Return [x, y] of the center of cell containing provided text 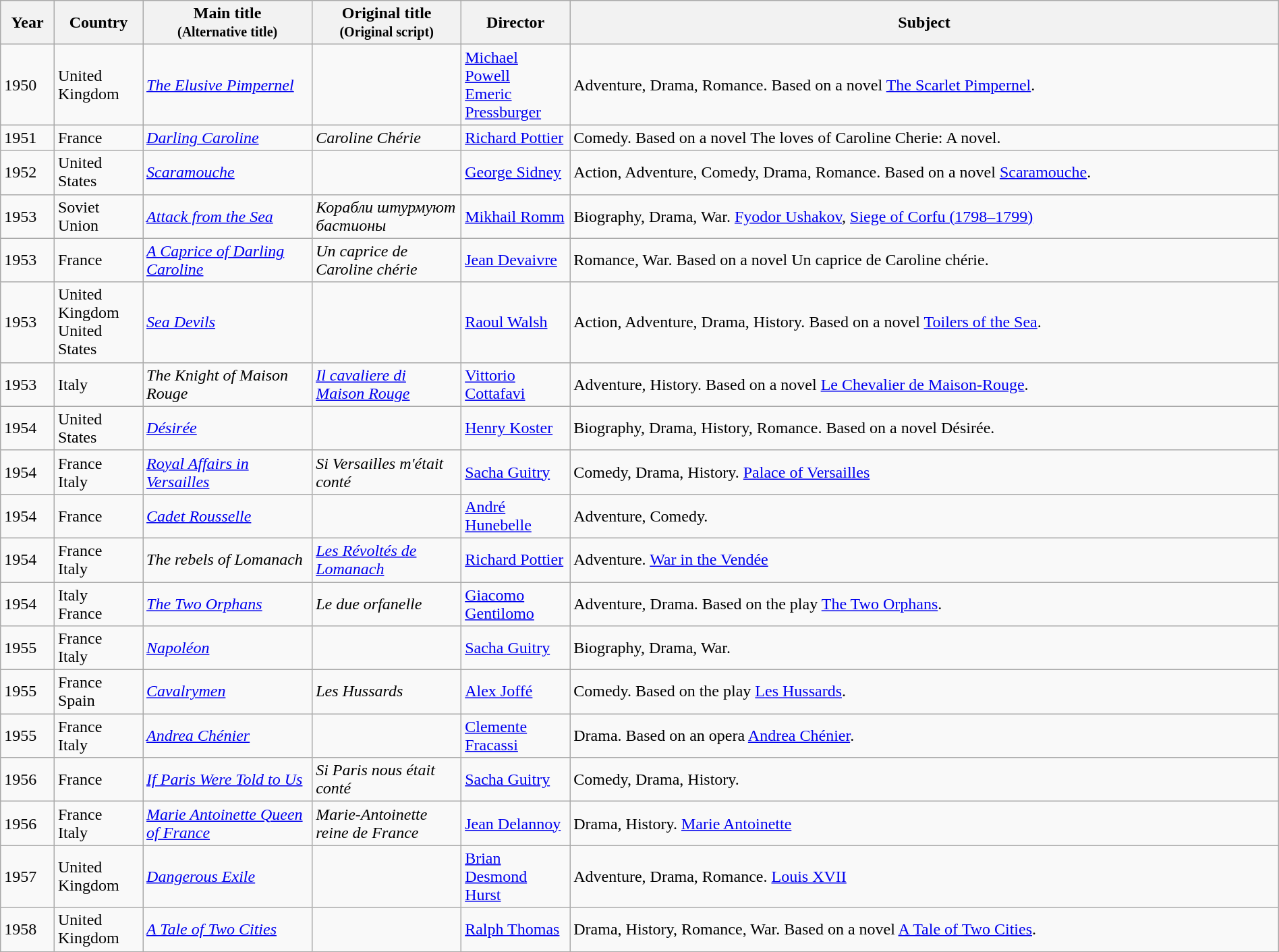
Romance, War. Based on a novel Un caprice de Caroline chérie. [924, 260]
The Elusive Pimpernel [228, 85]
Il cavaliere di Maison Rouge [387, 385]
Comedy. Based on the play Les Hussards. [924, 692]
Comedy, Drama, History. Palace of Versailles [924, 472]
Si Paris nous était conté [387, 780]
Napoléon [228, 648]
Alex Joffé [515, 692]
André Hunebelle [515, 515]
Drama, History. Marie Antoinette [924, 823]
Biography, Drama, War. Fyodor Ushakov, Siege of Corfu (1798–1799) [924, 216]
Cadet Rousselle [228, 515]
Country [98, 23]
Корабли штурмуют бастионы [387, 216]
George Sidney [515, 173]
The Knight of Maison Rouge [228, 385]
Henry Koster [515, 428]
Action, Adventure, Drama, History. Based on a novel Toilers of the Sea. [924, 323]
United KingdomUnited States [98, 323]
Brian Desmond Hurst [515, 876]
Comedy, Drama, History. [924, 780]
Vittorio Cottafavi [515, 385]
Main title(Alternative title) [228, 23]
1958 [28, 930]
1951 [28, 138]
Sea Devils [228, 323]
Caroline Chérie [387, 138]
Un caprice de Caroline chérie [387, 260]
Action, Adventure, Comedy, Drama, Romance. Based on a novel Scaramouche. [924, 173]
A Caprice of Darling Caroline [228, 260]
FranceSpain [98, 692]
Original title(Original script) [387, 23]
Marie-Antoinette reine de France [387, 823]
Italy [98, 385]
Le due orfanelle [387, 603]
Attack from the Sea [228, 216]
Biography, Drama, War. [924, 648]
1950 [28, 85]
Adventure, Drama, Romance. Based on a novel The Scarlet Pimpernel. [924, 85]
Royal Affairs in Versailles [228, 472]
The Two Orphans [228, 603]
Adventure. War in the Vendée [924, 560]
Clemente Fracassi [515, 735]
Désirée [228, 428]
The rebels of Lomanach [228, 560]
Andrea Chénier [228, 735]
Raoul Walsh [515, 323]
Michael PowellEmeric Pressburger [515, 85]
Ralph Thomas [515, 930]
1952 [28, 173]
Si Versailles m'était conté [387, 472]
1957 [28, 876]
Drama. Based on an opera Andrea Chénier. [924, 735]
Comedy. Based on a novel The loves of Caroline Cherie: A novel. [924, 138]
Soviet Union [98, 216]
Les Hussards [387, 692]
Scaramouche [228, 173]
Mikhail Romm [515, 216]
Drama, History, Romance, War. Based on a novel A Tale of Two Cities. [924, 930]
Subject [924, 23]
Adventure, History. Based on a novel Le Chevalier de Maison-Rouge. [924, 385]
Director [515, 23]
Les Révoltés de Lomanach [387, 560]
Year [28, 23]
Cavalrymen [228, 692]
Adventure, Comedy. [924, 515]
Adventure, Drama. Based on the play The Two Orphans. [924, 603]
Biography, Drama, History, Romance. Based on a novel Désirée. [924, 428]
Jean Delannoy [515, 823]
A Tale of Two Cities [228, 930]
Jean Devaivre [515, 260]
Adventure, Drama, Romance. Louis XVII [924, 876]
Marie Antoinette Queen of France [228, 823]
Dangerous Exile [228, 876]
Giacomo Gentilomo [515, 603]
ItalyFrance [98, 603]
Darling Caroline [228, 138]
If Paris Were Told to Us [228, 780]
